Locate the cell with the specified text and output its (x, y) center coordinate. 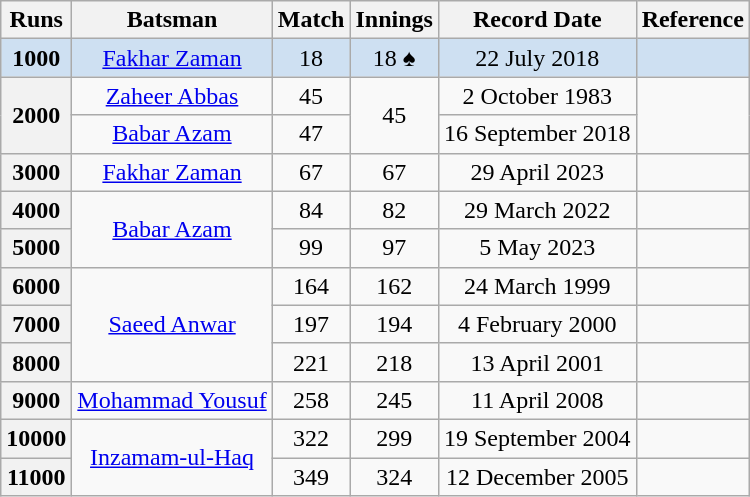
Record Date (537, 20)
1000 (36, 58)
8000 (36, 362)
97 (394, 248)
11 April 2008 (537, 400)
10000 (36, 438)
Zaheer Abbas (172, 96)
16 September 2018 (537, 134)
221 (311, 362)
84 (311, 210)
197 (311, 324)
164 (311, 286)
299 (394, 438)
Batsman (172, 20)
29 March 2022 (537, 210)
Match (311, 20)
13 April 2001 (537, 362)
7000 (36, 324)
2000 (36, 115)
11000 (36, 477)
3000 (36, 172)
245 (394, 400)
9000 (36, 400)
18 (311, 58)
18 ♠ (394, 58)
Inzamam-ul-Haq (172, 457)
22 July 2018 (537, 58)
194 (394, 324)
349 (311, 477)
12 December 2005 (537, 477)
19 September 2004 (537, 438)
Mohammad Yousuf (172, 400)
24 March 1999 (537, 286)
5000 (36, 248)
322 (311, 438)
5 May 2023 (537, 248)
Reference (692, 20)
4 February 2000 (537, 324)
258 (311, 400)
82 (394, 210)
162 (394, 286)
Runs (36, 20)
324 (394, 477)
99 (311, 248)
4000 (36, 210)
Saeed Anwar (172, 324)
47 (311, 134)
218 (394, 362)
Innings (394, 20)
2 October 1983 (537, 96)
29 April 2023 (537, 172)
6000 (36, 286)
